Extract the (x, y) coordinate from the center of the cell holding the provided text.  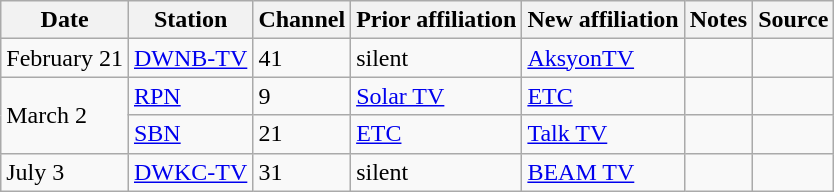
Solar TV (436, 96)
41 (302, 58)
AksyonTV (603, 58)
New affiliation (603, 20)
Channel (302, 20)
DWKC-TV (190, 172)
SBN (190, 134)
31 (302, 172)
BEAM TV (603, 172)
February 21 (65, 58)
Prior affiliation (436, 20)
July 3 (65, 172)
March 2 (65, 115)
Notes (718, 20)
Talk TV (603, 134)
21 (302, 134)
Source (794, 20)
DWNB-TV (190, 58)
9 (302, 96)
Date (65, 20)
RPN (190, 96)
Station (190, 20)
